Determine the [X, Y] coordinate at the center of the cell enclosing the given text.  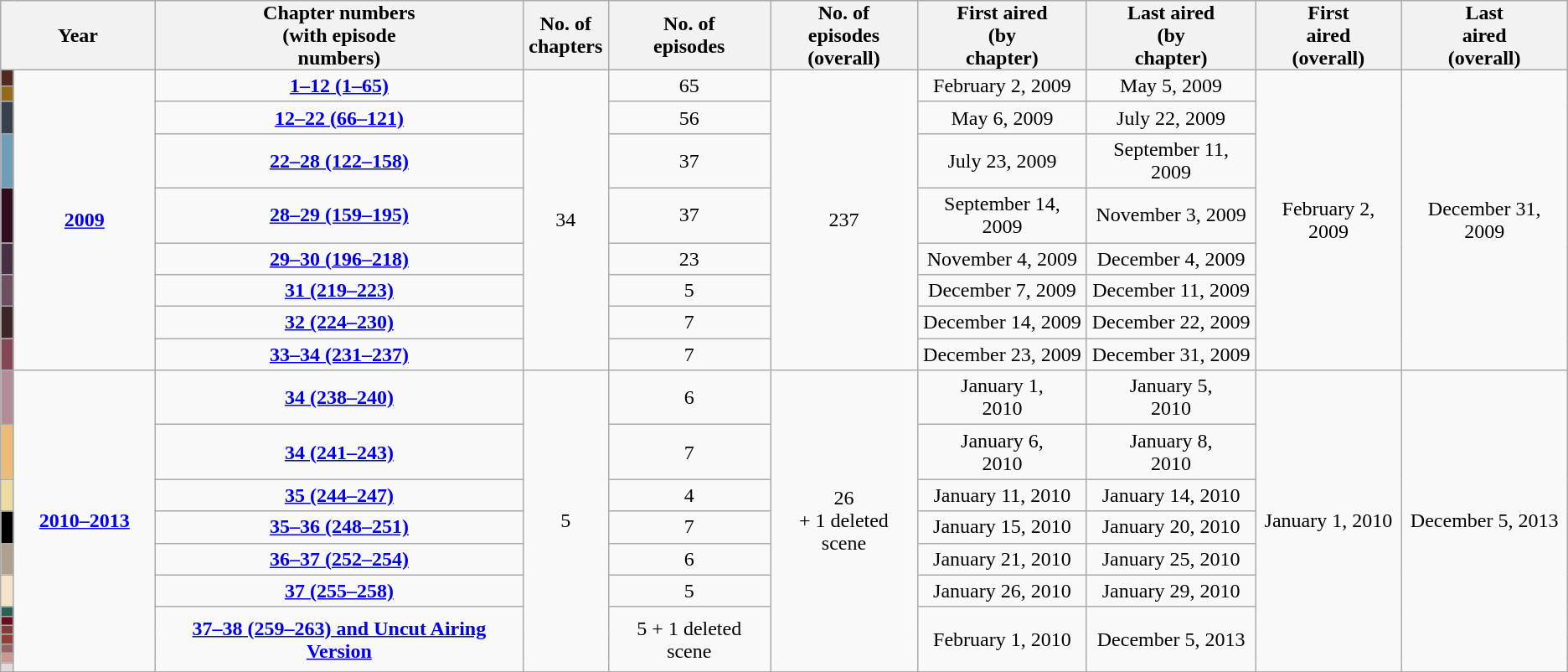
February 1, 2010 [1002, 638]
36–37 (252–254) [338, 559]
34 (238–240) [338, 397]
Last aired(bychapter) [1171, 35]
32 (224–230) [338, 323]
2009 [84, 220]
December 11, 2009 [1171, 291]
Lastaired(overall) [1484, 35]
34 (241–243) [338, 452]
September 11, 2009 [1171, 161]
January 20, 2010 [1171, 527]
29–30 (196–218) [338, 259]
July 22, 2009 [1171, 117]
May 6, 2009 [1002, 117]
1–12 (1–65) [338, 85]
33–34 (231–237) [338, 354]
26+ 1 deleted scene [844, 521]
65 [689, 85]
January 6, 2010 [1002, 452]
September 14, 2009 [1002, 215]
37 (255–258) [338, 591]
December 23, 2009 [1002, 354]
35 (244–247) [338, 495]
Chapter numbers (with episodenumbers) [338, 35]
Year [78, 35]
January 5, 2010 [1171, 397]
237 [844, 220]
31 (219–223) [338, 291]
56 [689, 117]
November 3, 2009 [1171, 215]
Firstaired(overall) [1328, 35]
2010–2013 [84, 521]
5 + 1 deleted scene [689, 638]
35–36 (248–251) [338, 527]
No. of episodes (overall) [844, 35]
No. of episodes [689, 35]
January 8, 2010 [1171, 452]
4 [689, 495]
January 11, 2010 [1002, 495]
November 4, 2009 [1002, 259]
July 23, 2009 [1002, 161]
January 29, 2010 [1171, 591]
22–28 (122–158) [338, 161]
23 [689, 259]
No. ofchapters [566, 35]
12–22 (66–121) [338, 117]
January 15, 2010 [1002, 527]
January 14, 2010 [1171, 495]
December 14, 2009 [1002, 323]
37–38 (259–263) and Uncut Airing Version [338, 638]
December 4, 2009 [1171, 259]
January 21, 2010 [1002, 559]
January 25, 2010 [1171, 559]
34 [566, 220]
December 22, 2009 [1171, 323]
December 7, 2009 [1002, 291]
First aired(bychapter) [1002, 35]
28–29 (159–195) [338, 215]
January 26, 2010 [1002, 591]
May 5, 2009 [1171, 85]
